Detect which cell encompasses the target text, then output its [X, Y] center coordinate. 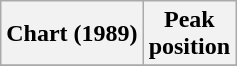
Chart (1989) [72, 34]
Peak position [189, 34]
